Return the [x, y] coordinate for the center point of the cell that contains the specified text.  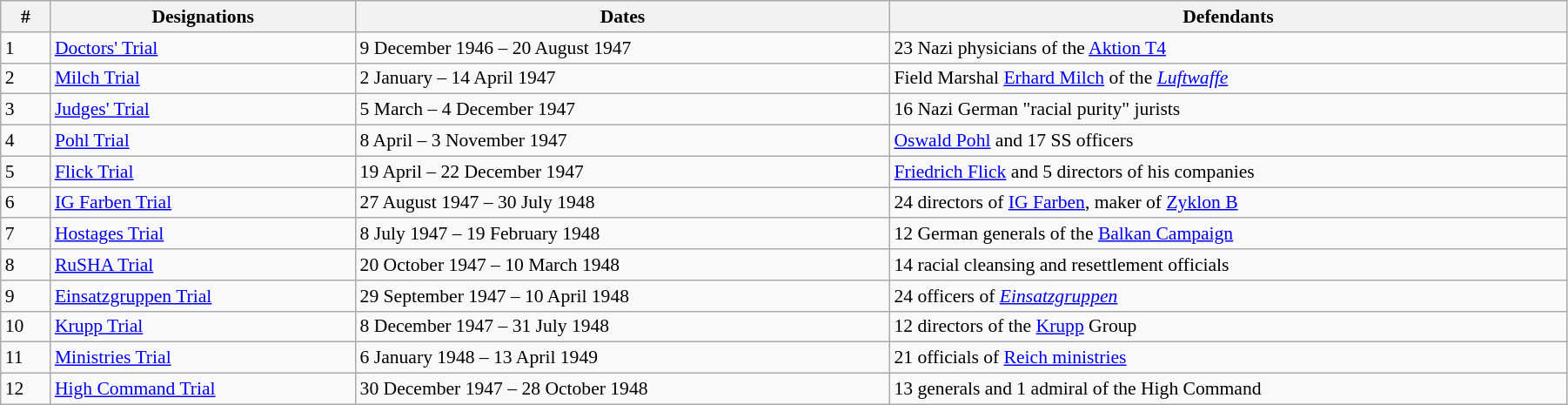
Field Marshal Erhard Milch of the Luftwaffe [1228, 78]
Defendants [1228, 17]
RuSHA Trial [204, 265]
7 [26, 234]
9 December 1946 – 20 August 1947 [623, 48]
IG Farben Trial [204, 203]
3 [26, 110]
6 [26, 203]
16 Nazi German "racial purity" jurists [1228, 110]
Doctors' Trial [204, 48]
12 directors of the Krupp Group [1228, 327]
10 [26, 327]
29 September 1947 – 10 April 1948 [623, 296]
High Command Trial [204, 389]
27 August 1947 – 30 July 1948 [623, 203]
24 directors of IG Farben, maker of Zyklon B [1228, 203]
5 [26, 172]
Friedrich Flick and 5 directors of his companies [1228, 172]
14 racial cleansing and resettlement officials [1228, 265]
Judges' Trial [204, 110]
9 [26, 296]
8 [26, 265]
5 March – 4 December 1947 [623, 110]
1 [26, 48]
Designations [204, 17]
Hostages Trial [204, 234]
4 [26, 141]
20 October 1947 – 10 March 1948 [623, 265]
23 Nazi physicians of the Aktion T4 [1228, 48]
30 December 1947 – 28 October 1948 [623, 389]
Dates [623, 17]
Ministries Trial [204, 358]
11 [26, 358]
12 German generals of the Balkan Campaign [1228, 234]
Einsatzgruppen Trial [204, 296]
8 April – 3 November 1947 [623, 141]
19 April – 22 December 1947 [623, 172]
2 January – 14 April 1947 [623, 78]
# [26, 17]
12 [26, 389]
Milch Trial [204, 78]
8 December 1947 – 31 July 1948 [623, 327]
24 officers of Einsatzgruppen [1228, 296]
Flick Trial [204, 172]
8 July 1947 – 19 February 1948 [623, 234]
2 [26, 78]
6 January 1948 – 13 April 1949 [623, 358]
Krupp Trial [204, 327]
21 officials of Reich ministries [1228, 358]
Oswald Pohl and 17 SS officers [1228, 141]
13 generals and 1 admiral of the High Command [1228, 389]
Pohl Trial [204, 141]
